Find where the given text appears and provide that cell's center as [x, y] coordinate. 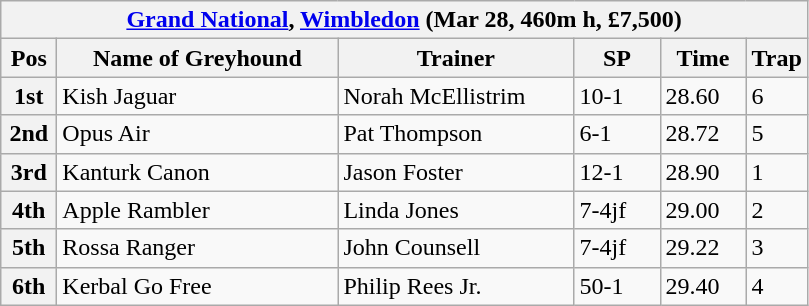
Time [703, 58]
Jason Foster [456, 172]
28.72 [703, 134]
Norah McEllistrim [456, 96]
John Counsell [456, 248]
6 [776, 96]
Pat Thompson [456, 134]
Rossa Ranger [198, 248]
Pos [29, 58]
Apple Rambler [198, 210]
5th [29, 248]
2nd [29, 134]
5 [776, 134]
Kish Jaguar [198, 96]
Kanturk Canon [198, 172]
Name of Greyhound [198, 58]
10-1 [617, 96]
Linda Jones [456, 210]
12-1 [617, 172]
29.00 [703, 210]
1 [776, 172]
Opus Air [198, 134]
6th [29, 286]
Trap [776, 58]
Philip Rees Jr. [456, 286]
6-1 [617, 134]
50-1 [617, 286]
28.60 [703, 96]
29.40 [703, 286]
28.90 [703, 172]
4th [29, 210]
Grand National, Wimbledon (Mar 28, 460m h, £7,500) [404, 20]
SP [617, 58]
2 [776, 210]
3 [776, 248]
1st [29, 96]
3rd [29, 172]
4 [776, 286]
Kerbal Go Free [198, 286]
29.22 [703, 248]
Trainer [456, 58]
